From the cell containing the given text, extract its center point as [x, y] coordinate. 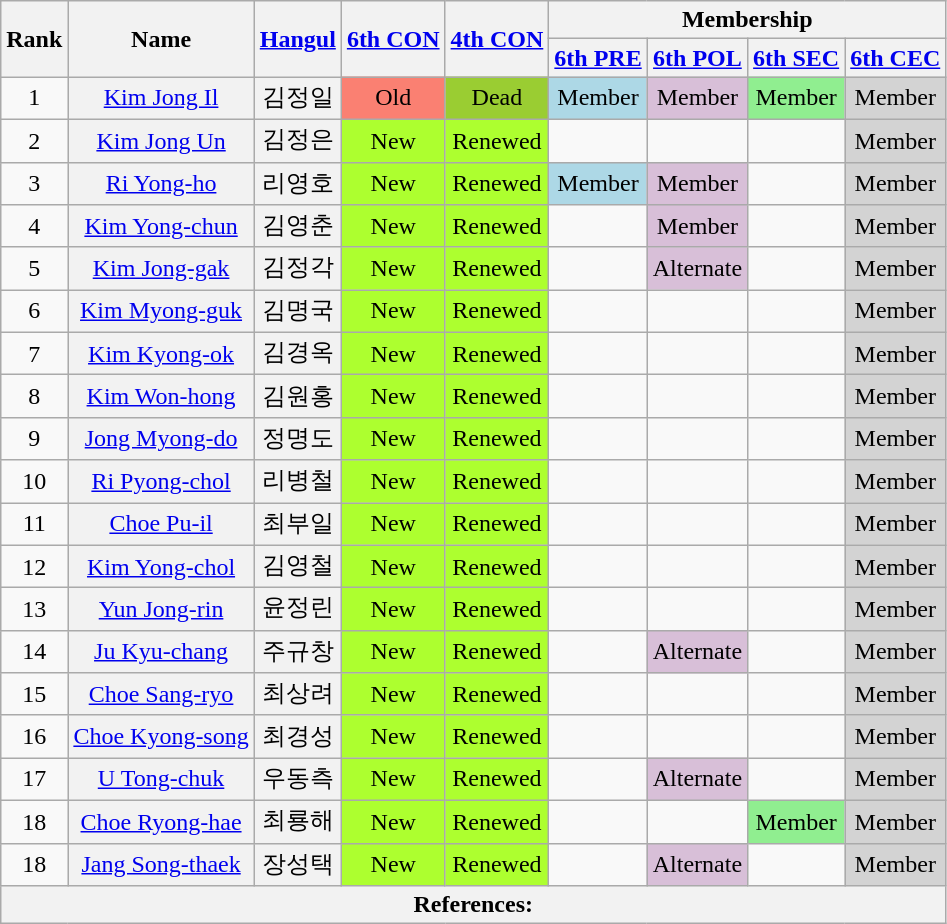
Ri Pyong-chol [161, 482]
6th SEC [796, 58]
Kim Myong-guk [161, 312]
최룡해 [298, 822]
Rank [34, 39]
김정일 [298, 98]
Old [393, 98]
9 [34, 438]
2 [34, 140]
5 [34, 268]
4th CON [497, 39]
Ri Yong-ho [161, 184]
17 [34, 780]
Kim Kyong-ok [161, 354]
리병철 [298, 482]
Hangul [298, 39]
Choe Pu-il [161, 524]
Name [161, 39]
Kim Jong Un [161, 140]
15 [34, 694]
김영춘 [298, 226]
6th PRE [598, 58]
리영호 [298, 184]
김경옥 [298, 354]
Jang Song-thaek [161, 864]
4 [34, 226]
6th CEC [896, 58]
16 [34, 736]
최상려 [298, 694]
김명국 [298, 312]
Yun Jong-rin [161, 610]
Kim Yong-chun [161, 226]
우동측 [298, 780]
6th POL [697, 58]
11 [34, 524]
Ju Kyu-chang [161, 652]
Kim Won-hong [161, 396]
8 [34, 396]
Choe Sang-ryo [161, 694]
12 [34, 566]
10 [34, 482]
1 [34, 98]
Kim Jong-gak [161, 268]
윤정린 [298, 610]
13 [34, 610]
6 [34, 312]
Choe Ryong-hae [161, 822]
References: [474, 905]
김정각 [298, 268]
장성택 [298, 864]
7 [34, 354]
Jong Myong-do [161, 438]
최경성 [298, 736]
최부일 [298, 524]
6th CON [393, 39]
U Tong-chuk [161, 780]
김영철 [298, 566]
Dead [497, 98]
Membership [748, 20]
주규창 [298, 652]
김정은 [298, 140]
Kim Yong-chol [161, 566]
김원홍 [298, 396]
14 [34, 652]
Kim Jong Il [161, 98]
정명도 [298, 438]
Choe Kyong-song [161, 736]
3 [34, 184]
